Determine the [x, y] coordinate at the center of the cell enclosing the given text.  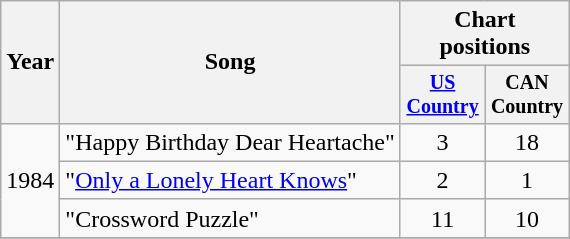
Song [230, 62]
11 [442, 218]
10 [527, 218]
"Only a Lonely Heart Knows" [230, 180]
18 [527, 142]
Chart positions [484, 34]
"Happy Birthday Dear Heartache" [230, 142]
1984 [30, 180]
3 [442, 142]
"Crossword Puzzle" [230, 218]
2 [442, 180]
1 [527, 180]
Year [30, 62]
US Country [442, 94]
CAN Country [527, 94]
